Capture the cell that displays the provided text and extract its (X, Y) central coordinate. 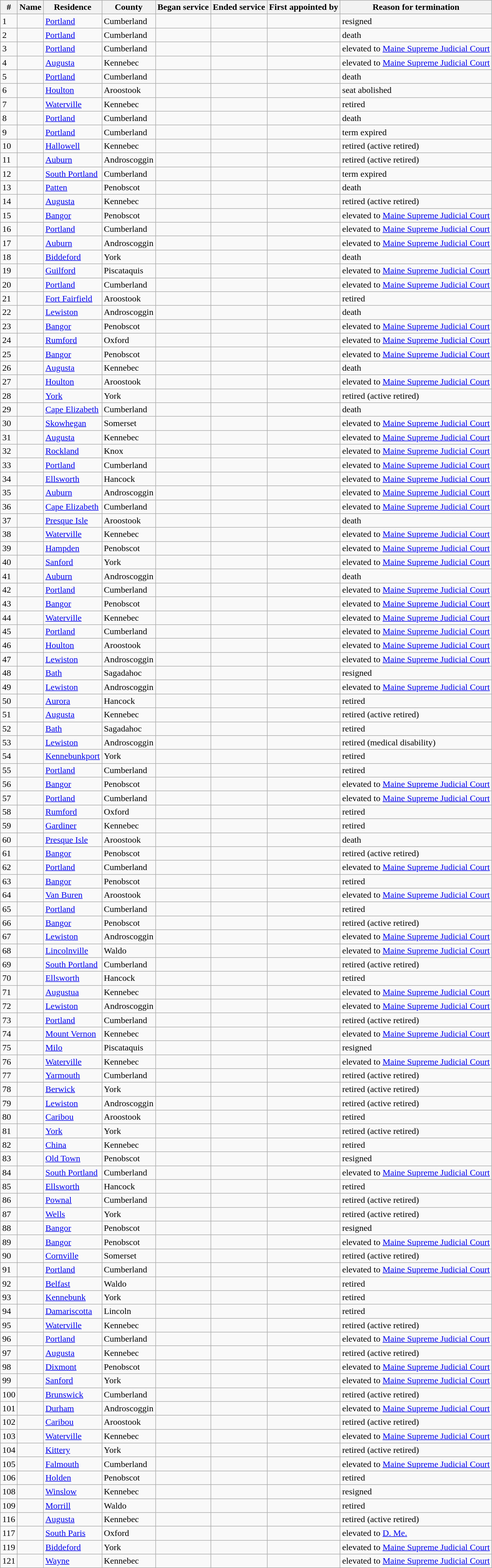
100 (9, 1395)
4 (9, 63)
Residence (73, 7)
17 (9, 243)
Cornville (73, 1256)
13 (9, 188)
39 (9, 548)
2 (9, 35)
Name (31, 7)
73 (9, 1020)
59 (9, 826)
93 (9, 1298)
elevated to D. Me. (416, 1533)
87 (9, 1214)
48 (9, 673)
68 (9, 951)
Rockland (73, 451)
18 (9, 257)
82 (9, 1145)
83 (9, 1159)
Fort Fairfield (73, 299)
70 (9, 978)
78 (9, 1089)
3 (9, 49)
38 (9, 534)
119 (9, 1547)
62 (9, 867)
# (9, 7)
30 (9, 424)
Aurora (73, 701)
7 (9, 104)
96 (9, 1339)
102 (9, 1422)
49 (9, 687)
26 (9, 368)
109 (9, 1506)
40 (9, 562)
95 (9, 1325)
75 (9, 1048)
69 (9, 964)
58 (9, 812)
41 (9, 576)
16 (9, 229)
57 (9, 798)
Gardiner (73, 826)
47 (9, 659)
64 (9, 895)
79 (9, 1103)
99 (9, 1381)
Ended service (239, 7)
seat abolished (416, 90)
46 (9, 645)
101 (9, 1408)
6 (9, 90)
24 (9, 340)
Wells (73, 1214)
88 (9, 1228)
Falmouth (73, 1464)
5 (9, 77)
85 (9, 1186)
106 (9, 1478)
Holden (73, 1478)
31 (9, 437)
53 (9, 742)
89 (9, 1242)
12 (9, 174)
104 (9, 1450)
Pownal (73, 1200)
First appointed by (303, 7)
76 (9, 1062)
21 (9, 299)
34 (9, 479)
19 (9, 271)
91 (9, 1269)
98 (9, 1367)
52 (9, 729)
1 (9, 21)
Reason for termination (416, 7)
42 (9, 590)
92 (9, 1283)
67 (9, 937)
60 (9, 839)
105 (9, 1464)
Durham (73, 1408)
Morrill (73, 1506)
27 (9, 382)
Mount Vernon (73, 1034)
Old Town (73, 1159)
Yarmouth (73, 1076)
9 (9, 132)
65 (9, 909)
80 (9, 1117)
33 (9, 465)
37 (9, 520)
74 (9, 1034)
15 (9, 215)
Wayne (73, 1561)
23 (9, 326)
8 (9, 118)
117 (9, 1533)
94 (9, 1311)
Augustua (73, 992)
36 (9, 507)
Hallowell (73, 146)
10 (9, 146)
Hampden (73, 548)
County (128, 7)
63 (9, 881)
84 (9, 1173)
51 (9, 715)
71 (9, 992)
97 (9, 1353)
61 (9, 854)
81 (9, 1131)
Kennebunk (73, 1298)
Kittery (73, 1450)
22 (9, 312)
103 (9, 1436)
retired (medical disability) (416, 742)
Patten (73, 188)
55 (9, 770)
25 (9, 354)
28 (9, 395)
32 (9, 451)
Milo (73, 1048)
Belfast (73, 1283)
29 (9, 410)
Lincoln (128, 1311)
90 (9, 1256)
11 (9, 160)
Lincolnville (73, 951)
86 (9, 1200)
Began service (183, 7)
116 (9, 1520)
44 (9, 618)
43 (9, 604)
Guilford (73, 271)
121 (9, 1561)
72 (9, 1006)
66 (9, 923)
50 (9, 701)
Dixmont (73, 1367)
Damariscotta (73, 1311)
Berwick (73, 1089)
35 (9, 493)
56 (9, 784)
Knox (128, 451)
China (73, 1145)
South Paris (73, 1533)
Skowhegan (73, 424)
77 (9, 1076)
54 (9, 756)
Kennebunkport (73, 756)
14 (9, 202)
45 (9, 632)
Winslow (73, 1491)
Brunswick (73, 1395)
20 (9, 285)
108 (9, 1491)
Van Buren (73, 895)
